Pinpoint the cell where the given text exists, returning its (x, y) midpoint coordinate. 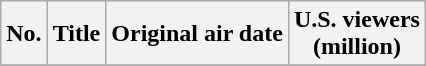
U.S. viewers(million) (356, 34)
Original air date (198, 34)
Title (76, 34)
No. (24, 34)
